Provide the [x, y] coordinate of the cell's center where the given text is located.  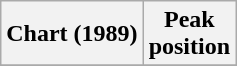
Chart (1989) [72, 34]
Peakposition [189, 34]
